Determine the (x, y) coordinate at the center of the cell enclosing the given text.  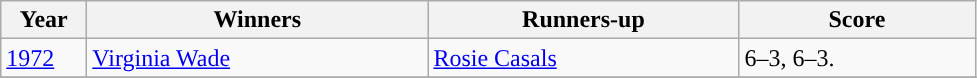
1972 (44, 58)
Rosie Casals (584, 58)
Runners-up (584, 20)
Score (857, 20)
Year (44, 20)
Virginia Wade (258, 58)
Winners (258, 20)
6–3, 6–3. (857, 58)
